From the cell containing the given text, extract its center point as [X, Y] coordinate. 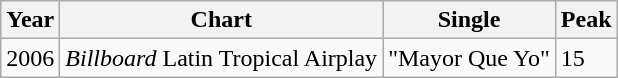
2006 [30, 58]
Chart [222, 20]
Billboard Latin Tropical Airplay [222, 58]
15 [586, 58]
Year [30, 20]
"Mayor Que Yo" [470, 58]
Peak [586, 20]
Single [470, 20]
